Provide the (x, y) coordinate of the cell's center where the given text is located.  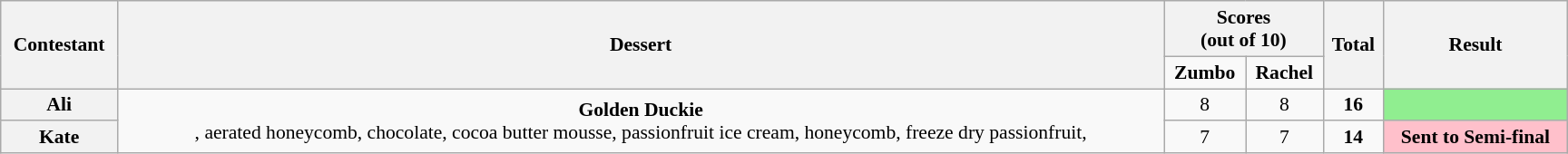
Dessert (641, 45)
Contestant (60, 45)
Zumbo (1205, 72)
Kate (60, 138)
Scores(out of 10) (1243, 29)
Result (1475, 45)
Total (1354, 45)
16 (1354, 105)
Ali (60, 105)
Sent to Semi-final (1475, 138)
Golden Duckie, aerated honeycomb, chocolate, cocoa butter mousse, passionfruit ice cream, honeycomb, freeze dry passionfruit, (641, 121)
14 (1354, 138)
Rachel (1285, 72)
